Return (X, Y) of the center of cell containing provided text 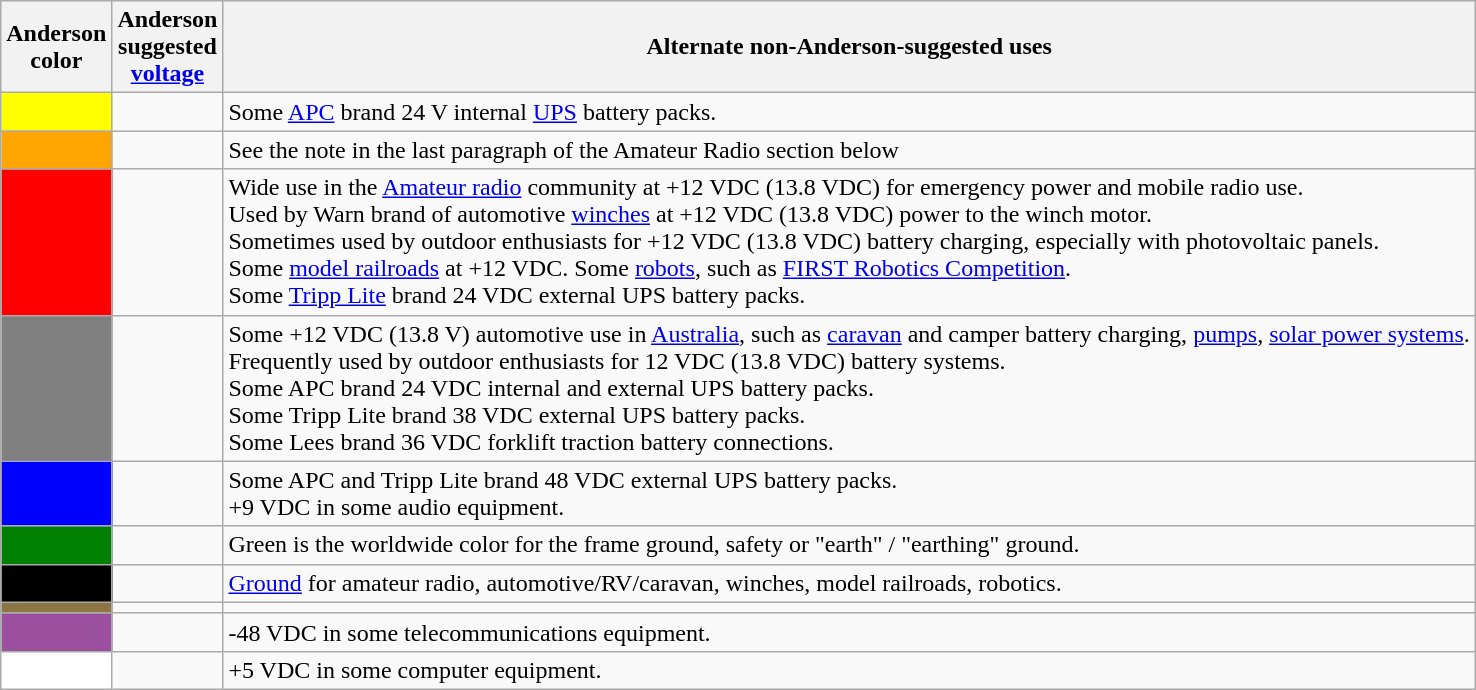
Anderson suggested voltage (168, 47)
Anderson color (56, 47)
Green is the worldwide color for the frame ground, safety or "earth" / "earthing" ground. (849, 545)
Some APC and Tripp Lite brand 48 VDC external UPS battery packs.+9 VDC in some audio equipment. (849, 494)
Alternate non-Anderson-suggested uses (849, 47)
+5 VDC in some computer equipment. (849, 670)
-48 VDC in some telecommunications equipment. (849, 632)
See the note in the last paragraph of the Amateur Radio section below (849, 150)
Ground for amateur radio, automotive/RV/caravan, winches, model railroads, robotics. (849, 583)
Some APC brand 24 V internal UPS battery packs. (849, 112)
